Return the [x, y] coordinate for the center point of the cell that contains the specified text.  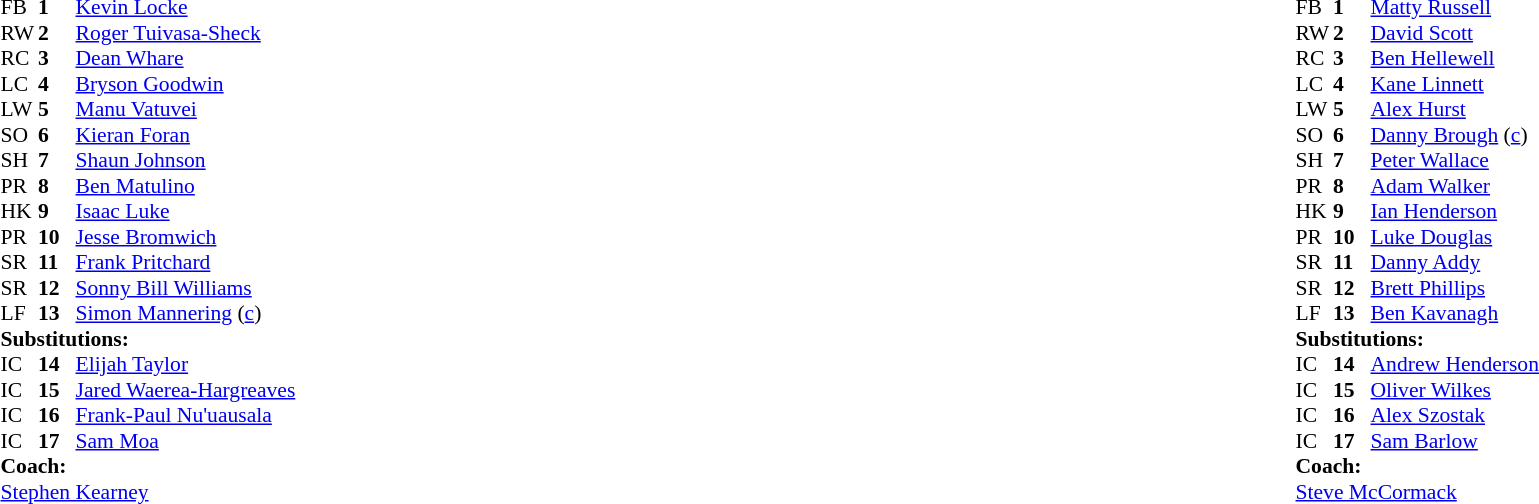
Alex Szostak [1455, 415]
Brett Phillips [1455, 288]
Dean Whare [186, 59]
Simon Mannering (c) [186, 313]
Sam Moa [186, 441]
Sonny Bill Williams [186, 288]
Ian Henderson [1455, 211]
Ben Kavanagh [1455, 313]
Roger Tuivasa-Sheck [186, 33]
Jared Waerea-Hargreaves [186, 390]
Andrew Henderson [1455, 365]
Kieran Foran [186, 135]
Oliver Wilkes [1455, 390]
Danny Brough (c) [1455, 135]
Frank-Paul Nu'uausala [186, 415]
Isaac Luke [186, 211]
Danny Addy [1455, 263]
Kane Linnett [1455, 84]
David Scott [1455, 33]
Ben Hellewell [1455, 59]
Shaun Johnson [186, 161]
Bryson Goodwin [186, 84]
Jesse Bromwich [186, 237]
Sam Barlow [1455, 441]
Alex Hurst [1455, 109]
Frank Pritchard [186, 263]
Luke Douglas [1455, 237]
Manu Vatuvei [186, 109]
Adam Walker [1455, 186]
Peter Wallace [1455, 161]
Elijah Taylor [186, 365]
Ben Matulino [186, 186]
